For the text-containing cell, return its midpoint in (X, Y) coordinate format. 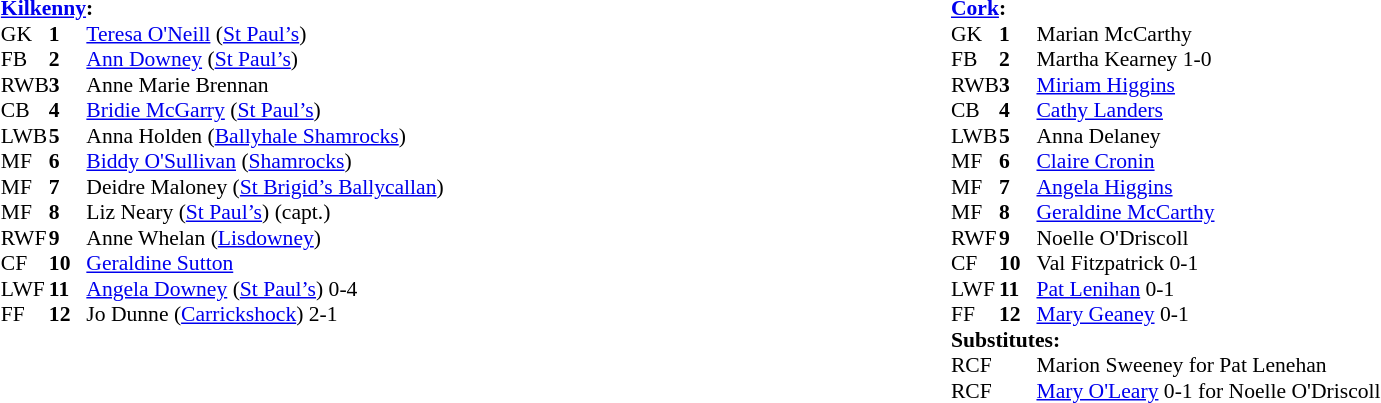
Geraldine Sutton (264, 263)
Cathy Landers (1208, 111)
Ann Downey (St Paul’s) (264, 59)
Teresa O'Neill (St Paul’s) (264, 34)
Angela Downey (St Paul’s) 0-4 (264, 289)
Miriam Higgins (1208, 85)
Anne Whelan (Lisdowney) (264, 238)
Marian McCarthy (1208, 34)
Anna Delaney (1208, 136)
RCF (975, 365)
Martha Kearney 1-0 (1208, 59)
Biddy O'Sullivan (Shamrocks) (264, 161)
Val Fitzpatrick 0-1 (1208, 263)
Noelle O'Driscoll (1208, 238)
Anna Holden (Ballyhale Shamrocks) (264, 136)
Mary Geaney 0-1 (1208, 315)
Liz Neary (St Paul’s) (capt.) (264, 213)
Marion Sweeney for Pat Lenehan (1208, 365)
Claire Cronin (1208, 161)
Geraldine McCarthy (1208, 213)
Angela Higgins (1208, 187)
Anne Marie Brennan (264, 85)
Bridie McGarry (St Paul’s) (264, 111)
Jo Dunne (Carrickshock) 2-1 (264, 315)
Substitutes: (1166, 340)
Pat Lenihan 0-1 (1208, 289)
Deidre Maloney (St Brigid’s Ballycallan) (264, 187)
